Identify which cell holds the provided text, then report its (X, Y) central coordinate. 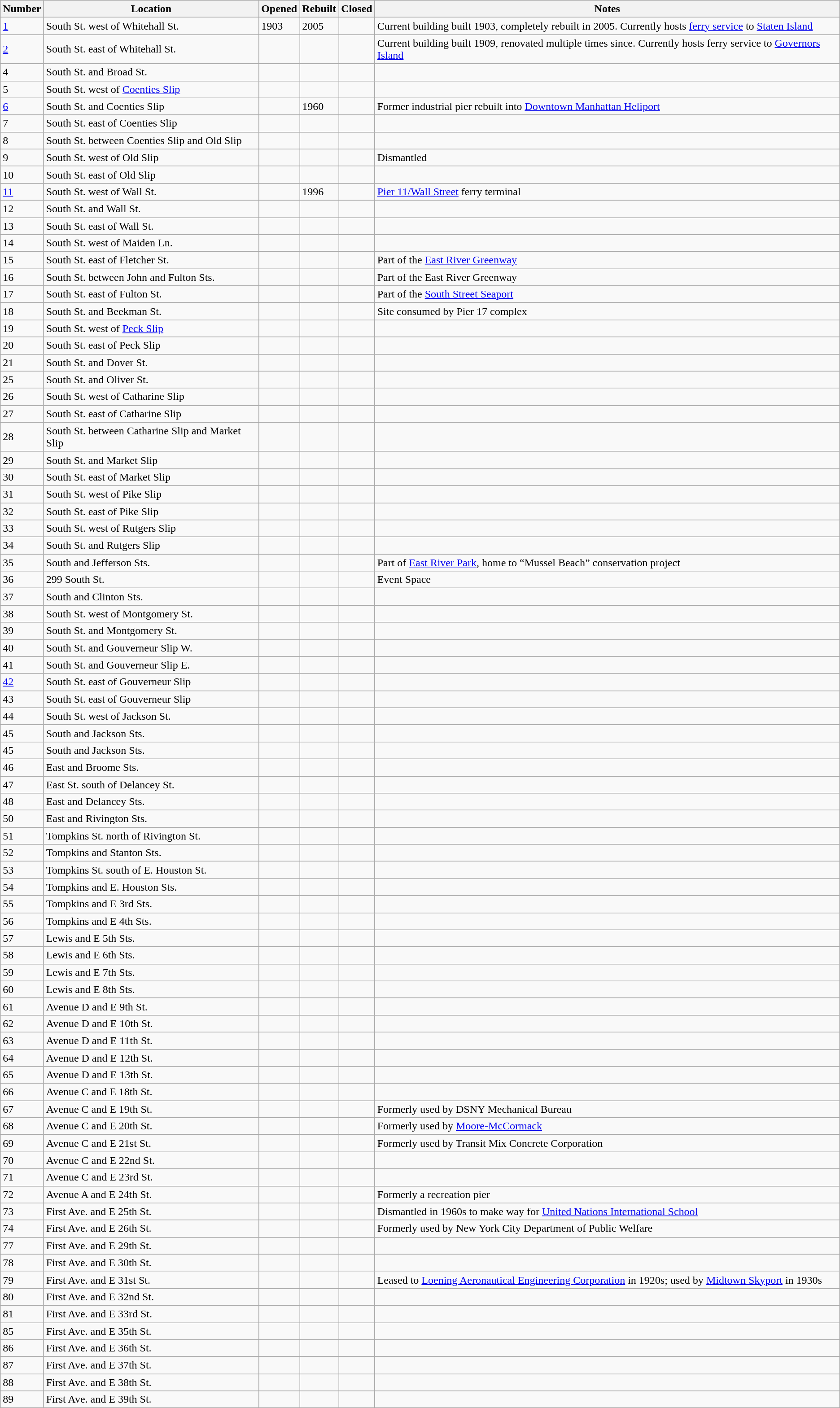
11 (22, 192)
60 (22, 989)
4 (22, 72)
Dismantled in 1960s to make way for United Nations International School (607, 1211)
2005 (319, 26)
Tompkins and E. Houston Sts. (151, 887)
East and Broome Sts. (151, 767)
31 (22, 494)
South St. and Broad St. (151, 72)
Tompkins St. north of Rivington St. (151, 836)
44 (22, 716)
South and Jefferson Sts. (151, 563)
43 (22, 699)
East and Rivington Sts. (151, 819)
South St. west of Wall St. (151, 192)
47 (22, 785)
64 (22, 1058)
13 (22, 226)
27 (22, 414)
Avenue D and E 13th St. (151, 1075)
33 (22, 529)
56 (22, 921)
7 (22, 123)
Avenue C and E 23rd St. (151, 1177)
Lewis and E 8th Sts. (151, 989)
5 (22, 89)
65 (22, 1075)
79 (22, 1280)
South St. east of Whitehall St. (151, 49)
Tompkins and E 3rd Sts. (151, 904)
Closed (357, 9)
First Ave. and E 38th St. (151, 1382)
81 (22, 1314)
88 (22, 1382)
South St. west of Jackson St. (151, 716)
29 (22, 460)
East St. south of Delancey St. (151, 785)
19 (22, 328)
18 (22, 311)
34 (22, 546)
80 (22, 1297)
71 (22, 1177)
66 (22, 1092)
72 (22, 1194)
89 (22, 1399)
East and Delancey Sts. (151, 802)
87 (22, 1365)
Formerly used by Transit Mix Concrete Corporation (607, 1143)
South and Clinton Sts. (151, 597)
74 (22, 1229)
Formerly used by New York City Department of Public Welfare (607, 1229)
10 (22, 175)
South St. east of Peck Slip (151, 345)
Opened (279, 9)
36 (22, 580)
1960 (319, 106)
17 (22, 294)
Rebuilt (319, 9)
Avenue D and E 10th St. (151, 1023)
73 (22, 1211)
South St. west of Old Slip (151, 157)
52 (22, 853)
Number (22, 9)
1 (22, 26)
30 (22, 477)
85 (22, 1331)
32 (22, 511)
48 (22, 802)
Formerly used by Moore-McCormack (607, 1126)
First Ave. and E 39th St. (151, 1399)
South St. and Gouverneur Slip W. (151, 648)
Tompkins and Stanton Sts. (151, 853)
16 (22, 277)
40 (22, 648)
South St. east of Market Slip (151, 477)
South St. east of Coenties Slip (151, 123)
First Ave. and E 31st St. (151, 1280)
South St. east of Old Slip (151, 175)
Dismantled (607, 157)
South St. east of Fulton St. (151, 294)
Current building built 1903, completely rebuilt in 2005. Currently hosts ferry service to Staten Island (607, 26)
South St. and Rutgers Slip (151, 546)
37 (22, 597)
1903 (279, 26)
First Ave. and E 32nd St. (151, 1297)
South St. and Beekman St. (151, 311)
Avenue C and E 19th St. (151, 1109)
South St. west of Peck Slip (151, 328)
54 (22, 887)
Pier 11/Wall Street ferry terminal (607, 192)
Event Space (607, 580)
First Ave. and E 36th St. (151, 1348)
Former industrial pier rebuilt into Downtown Manhattan Heliport (607, 106)
59 (22, 972)
9 (22, 157)
Formerly used by DSNY Mechanical Bureau (607, 1109)
46 (22, 767)
35 (22, 563)
South St. west of Coenties Slip (151, 89)
67 (22, 1109)
57 (22, 938)
12 (22, 209)
Leased to Loening Aeronautical Engineering Corporation in 1920s; used by Midtown Skyport in 1930s (607, 1280)
Avenue D and E 12th St. (151, 1058)
South St. between Catharine Slip and Market Slip (151, 437)
70 (22, 1160)
South St. west of Catharine Slip (151, 397)
Avenue A and E 24th St. (151, 1194)
First Ave. and E 29th St. (151, 1246)
South St. west of Pike Slip (151, 494)
38 (22, 614)
2 (22, 49)
First Ave. and E 35th St. (151, 1331)
Current building built 1909, renovated multiple times since. Currently hosts ferry service to Governors Island (607, 49)
First Ave. and E 30th St. (151, 1263)
South St. and Gouverneur Slip E. (151, 665)
First Ave. and E 25th St. (151, 1211)
South St. and Dover St. (151, 363)
South St. and Market Slip (151, 460)
Avenue C and E 18th St. (151, 1092)
28 (22, 437)
Lewis and E 6th Sts. (151, 955)
14 (22, 243)
First Ave. and E 26th St. (151, 1229)
South St. and Montgomery St. (151, 631)
Notes (607, 9)
Part of the South Street Seaport (607, 294)
41 (22, 665)
1996 (319, 192)
South St. and Wall St. (151, 209)
First Ave. and E 33rd St. (151, 1314)
Tompkins St. south of E. Houston St. (151, 870)
Part of East River Park, home to “Mussel Beach” conservation project (607, 563)
8 (22, 140)
69 (22, 1143)
53 (22, 870)
50 (22, 819)
Avenue C and E 21st St. (151, 1143)
78 (22, 1263)
Formerly a recreation pier (607, 1194)
First Ave. and E 37th St. (151, 1365)
26 (22, 397)
62 (22, 1023)
58 (22, 955)
86 (22, 1348)
Lewis and E 5th Sts. (151, 938)
39 (22, 631)
South St. east of Catharine Slip (151, 414)
61 (22, 1006)
63 (22, 1041)
Avenue D and E 11th St. (151, 1041)
68 (22, 1126)
South St. between Coenties Slip and Old Slip (151, 140)
South St. east of Fletcher St. (151, 260)
South St. west of Rutgers Slip (151, 529)
21 (22, 363)
Avenue C and E 20th St. (151, 1126)
299 South St. (151, 580)
77 (22, 1246)
55 (22, 904)
Site consumed by Pier 17 complex (607, 311)
South St. and Coenties Slip (151, 106)
6 (22, 106)
20 (22, 345)
Lewis and E 7th Sts. (151, 972)
25 (22, 380)
South St. east of Wall St. (151, 226)
Avenue C and E 22nd St. (151, 1160)
South St. west of Whitehall St. (151, 26)
South St. west of Montgomery St. (151, 614)
South St. between John and Fulton Sts. (151, 277)
51 (22, 836)
Avenue D and E 9th St. (151, 1006)
15 (22, 260)
South St. west of Maiden Ln. (151, 243)
South St. east of Pike Slip (151, 511)
Tompkins and E 4th Sts. (151, 921)
Location (151, 9)
42 (22, 682)
South St. and Oliver St. (151, 380)
